Capture the cell that displays the provided text and extract its [X, Y] central coordinate. 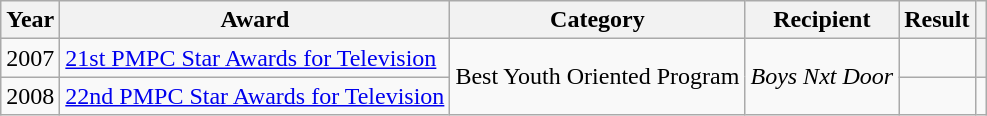
22nd PMPC Star Awards for Television [255, 96]
Recipient [822, 20]
Result [937, 20]
Award [255, 20]
Year [30, 20]
Category [598, 20]
21st PMPC Star Awards for Television [255, 58]
Boys Nxt Door [822, 77]
Best Youth Oriented Program [598, 77]
2007 [30, 58]
2008 [30, 96]
